Extract the [X, Y] coordinate from the center of the cell holding the provided text.  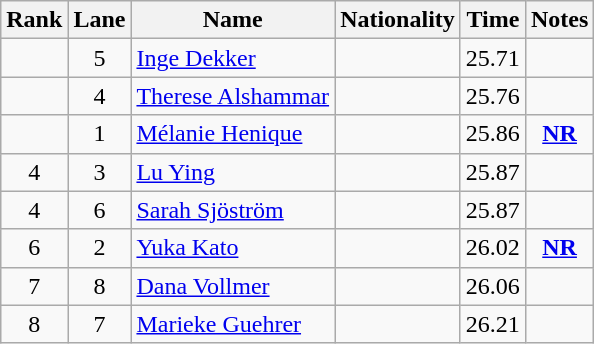
Sarah Sjöström [233, 210]
26.02 [492, 248]
25.71 [492, 58]
2 [100, 248]
Notes [559, 20]
Marieke Guehrer [233, 324]
3 [100, 172]
Mélanie Henique [233, 134]
Lu Ying [233, 172]
26.21 [492, 324]
26.06 [492, 286]
Therese Alshammar [233, 96]
Nationality [398, 20]
25.86 [492, 134]
5 [100, 58]
Time [492, 20]
1 [100, 134]
Inge Dekker [233, 58]
25.76 [492, 96]
Lane [100, 20]
Dana Vollmer [233, 286]
Yuka Kato [233, 248]
Rank [34, 20]
Name [233, 20]
